Extract the (X, Y) coordinate from the center of the cell holding the provided text.  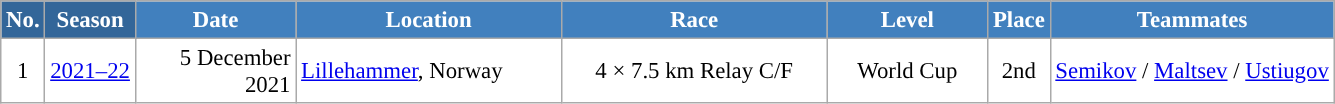
No. (23, 20)
4 × 7.5 km Relay C/F (694, 72)
Date (216, 20)
Lillehammer, Norway (429, 72)
World Cup (908, 72)
Teammates (1192, 20)
Location (429, 20)
Semikov / Maltsev / Ustiugov (1192, 72)
2021–22 (90, 72)
5 December 2021 (216, 72)
Season (90, 20)
Race (694, 20)
Place (1019, 20)
Level (908, 20)
2nd (1019, 72)
1 (23, 72)
